Output the (X, Y) coordinate of the center of the cell containing the given text.  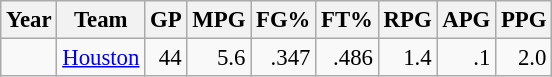
GP (166, 20)
RPG (408, 20)
MPG (219, 20)
Team (101, 20)
.486 (348, 58)
1.4 (408, 58)
2.0 (524, 58)
.1 (466, 58)
.347 (284, 58)
5.6 (219, 58)
PPG (524, 20)
APG (466, 20)
Year (29, 20)
Houston (101, 58)
FG% (284, 20)
44 (166, 58)
FT% (348, 20)
